Detect which cell encompasses the target text, then output its [X, Y] center coordinate. 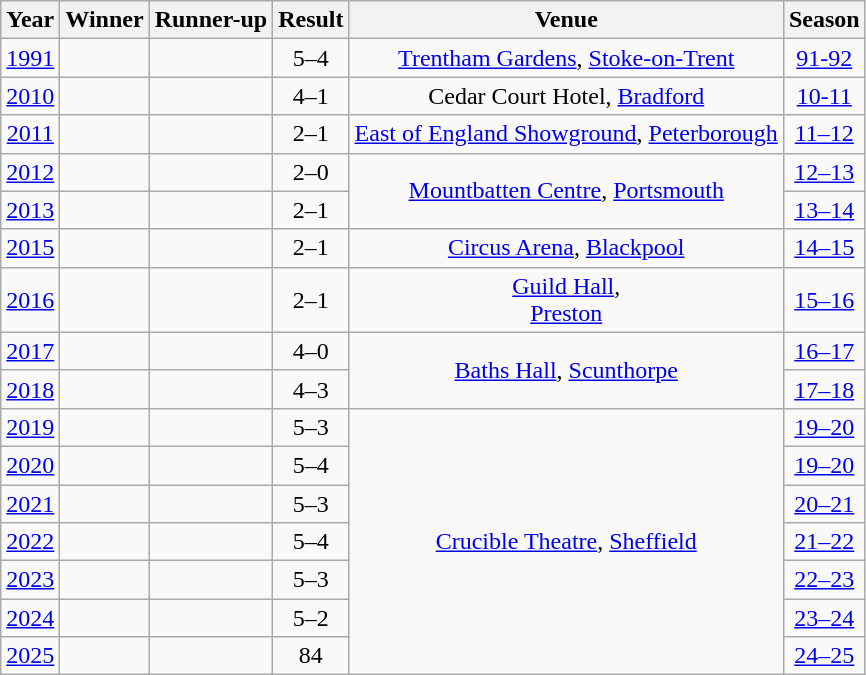
10-11 [824, 96]
14–15 [824, 248]
2025 [30, 656]
Season [824, 20]
2019 [30, 427]
2017 [30, 351]
24–25 [824, 656]
Cedar Court Hotel, Bradford [566, 96]
Mountbatten Centre, Portsmouth [566, 191]
20–21 [824, 503]
Year [30, 20]
21–22 [824, 542]
2011 [30, 134]
Runner-up [211, 20]
2–0 [311, 172]
22–23 [824, 580]
2021 [30, 503]
2012 [30, 172]
4–1 [311, 96]
84 [311, 656]
4–3 [311, 389]
2015 [30, 248]
Trentham Gardens, Stoke-on-Trent [566, 58]
2018 [30, 389]
Guild Hall,Preston [566, 300]
13–14 [824, 210]
1991 [30, 58]
2022 [30, 542]
Winner [104, 20]
Baths Hall, Scunthorpe [566, 370]
17–18 [824, 389]
15–16 [824, 300]
2023 [30, 580]
2016 [30, 300]
Crucible Theatre, Sheffield [566, 541]
2020 [30, 465]
Result [311, 20]
16–17 [824, 351]
11–12 [824, 134]
2013 [30, 210]
East of England Showground, Peterborough [566, 134]
91-92 [824, 58]
12–13 [824, 172]
23–24 [824, 618]
Venue [566, 20]
5–2 [311, 618]
4–0 [311, 351]
Circus Arena, Blackpool [566, 248]
2024 [30, 618]
2010 [30, 96]
